Detect which cell encompasses the target text, then output its (x, y) center coordinate. 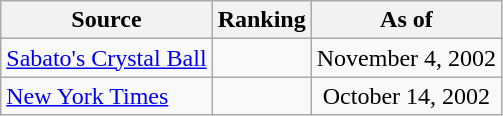
Sabato's Crystal Ball (106, 58)
October 14, 2002 (406, 96)
Ranking (262, 20)
November 4, 2002 (406, 58)
Source (106, 20)
As of (406, 20)
New York Times (106, 96)
